Return (x, y) of the center of cell containing provided text 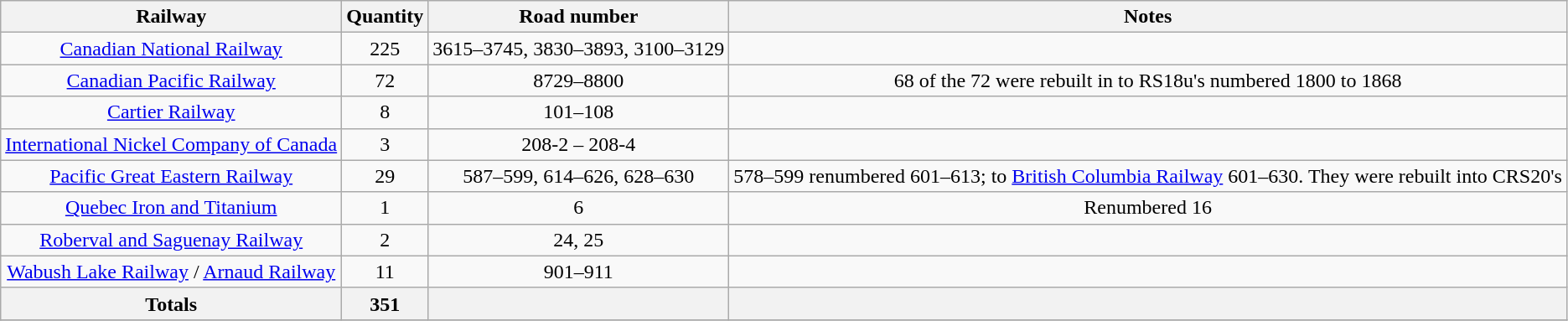
68 of the 72 were rebuilt in to RS18u's numbered 1800 to 1868 (1148, 80)
72 (386, 80)
3615–3745, 3830–3893, 3100–3129 (578, 49)
Quebec Iron and Titanium (171, 208)
Pacific Great Eastern Railway (171, 176)
Roberval and Saguenay Railway (171, 240)
901–911 (578, 272)
1 (386, 208)
International Nickel Company of Canada (171, 144)
101–108 (578, 112)
Wabush Lake Railway / Arnaud Railway (171, 272)
11 (386, 272)
208-2 – 208-4 (578, 144)
Cartier Railway (171, 112)
2 (386, 240)
351 (386, 303)
3 (386, 144)
Quantity (386, 17)
225 (386, 49)
578–599 renumbered 601–613; to British Columbia Railway 601–630. They were rebuilt into CRS20's (1148, 176)
Totals (171, 303)
Railway (171, 17)
24, 25 (578, 240)
Renumbered 16 (1148, 208)
6 (578, 208)
Canadian National Railway (171, 49)
8 (386, 112)
Canadian Pacific Railway (171, 80)
29 (386, 176)
Road number (578, 17)
587–599, 614–626, 628–630 (578, 176)
8729–8800 (578, 80)
Notes (1148, 17)
